Extract the (x, y) coordinate from the center of the cell holding the provided text.  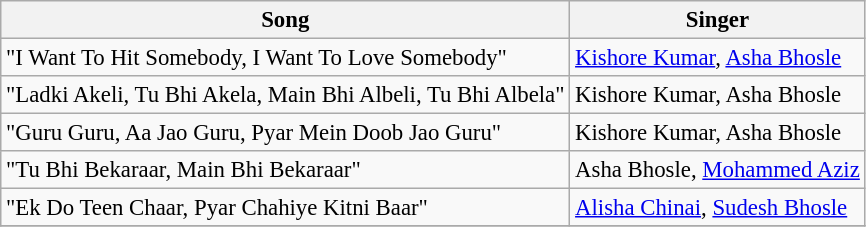
Alisha Chinai, Sudesh Bhosle (718, 208)
"Ladki Akeli, Tu Bhi Akela, Main Bhi Albeli, Tu Bhi Albela" (286, 95)
"Guru Guru, Aa Jao Guru, Pyar Mein Doob Jao Guru" (286, 133)
Singer (718, 20)
Asha Bhosle, Mohammed Aziz (718, 170)
"I Want To Hit Somebody, I Want To Love Somebody" (286, 58)
"Tu Bhi Bekaraar, Main Bhi Bekaraar" (286, 170)
Song (286, 20)
"Ek Do Teen Chaar, Pyar Chahiye Kitni Baar" (286, 208)
